Return the [x, y] coordinate for the center point of the cell that contains the specified text.  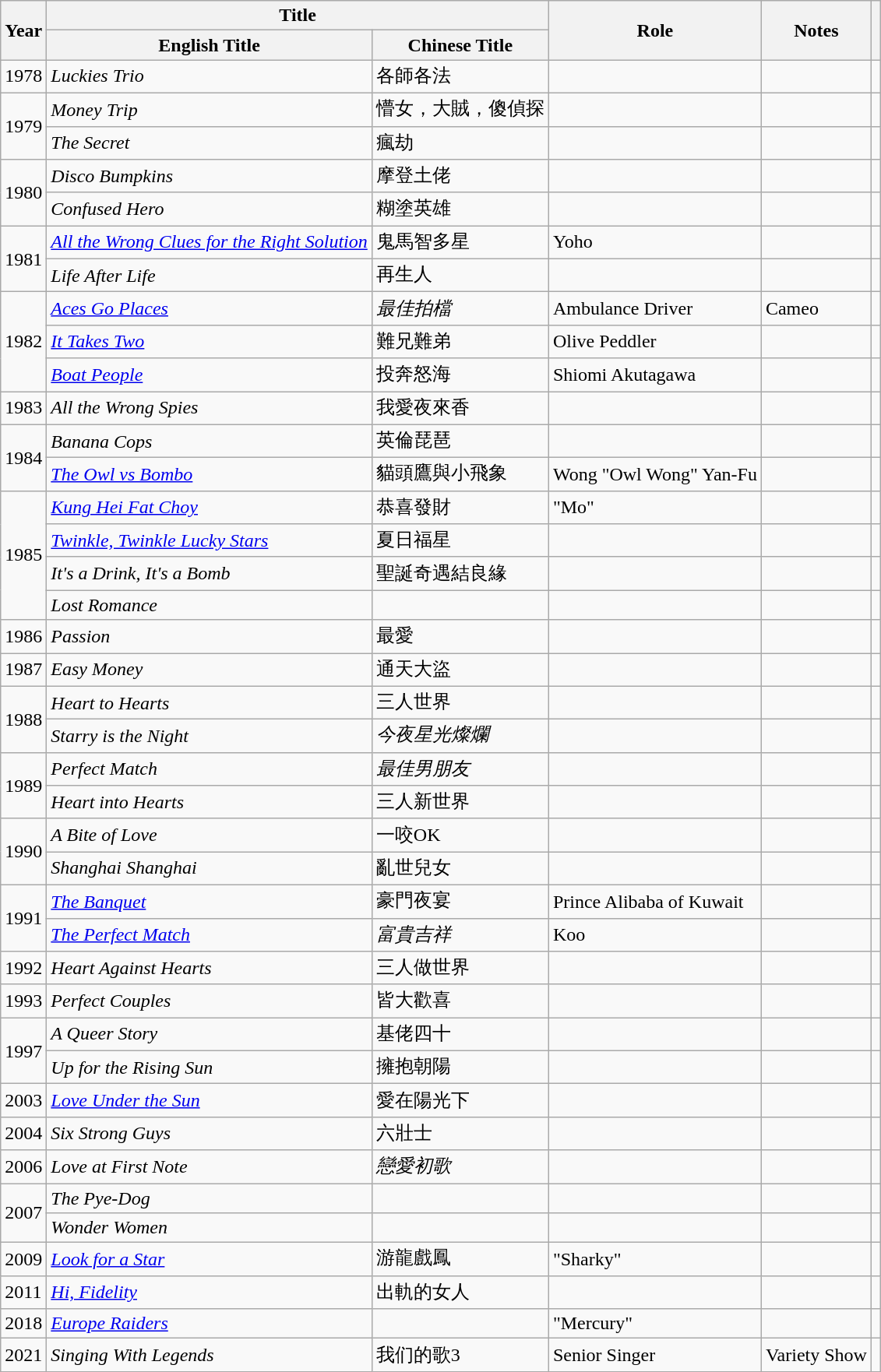
Notes [816, 30]
Aces Go Places [209, 308]
2018 [23, 1324]
Lost Romance [209, 605]
Olive Peddler [654, 341]
Love Under the Sun [209, 1101]
Title [298, 16]
Role [654, 30]
夏日福星 [460, 540]
Love at First Note [209, 1166]
皆大歡喜 [460, 1001]
Heart to Hearts [209, 702]
Cameo [816, 308]
1990 [23, 852]
亂世兒女 [460, 869]
Perfect Couples [209, 1001]
富貴吉祥 [460, 934]
Easy Money [209, 670]
Six Strong Guys [209, 1134]
三人做世界 [460, 969]
1984 [23, 458]
All the Wrong Clues for the Right Solution [209, 243]
聖誕奇遇結良緣 [460, 573]
游龍戲鳳 [460, 1260]
Heart Against Hearts [209, 969]
三人世界 [460, 702]
Boat People [209, 375]
最佳男朋友 [460, 769]
Heart into Hearts [209, 802]
最愛 [460, 637]
English Title [209, 45]
"Mo" [654, 508]
瘋劫 [460, 143]
鬼馬智多星 [460, 243]
2011 [23, 1293]
Europe Raiders [209, 1324]
Kung Hei Fat Choy [209, 508]
1985 [23, 555]
Confused Hero [209, 209]
糊塗英雄 [460, 209]
貓頭鷹與小飛象 [460, 475]
1993 [23, 1001]
豪門夜宴 [460, 902]
Passion [209, 637]
2003 [23, 1101]
1978 [23, 76]
1997 [23, 1051]
Ambulance Driver [654, 308]
Shanghai Shanghai [209, 869]
2007 [23, 1213]
Life After Life [209, 276]
恭喜發財 [460, 508]
我们的歌3 [460, 1355]
1986 [23, 637]
A Bite of Love [209, 835]
Up for the Rising Sun [209, 1067]
Hi, Fidelity [209, 1293]
It Takes Two [209, 341]
Banana Cops [209, 441]
Luckies Trio [209, 76]
Koo [654, 934]
1981 [23, 259]
一咬OK [460, 835]
Chinese Title [460, 45]
三人新世界 [460, 802]
"Sharky" [654, 1260]
通天大盜 [460, 670]
The Pye-Dog [209, 1198]
擁抱朝陽 [460, 1067]
Look for a Star [209, 1260]
Money Trip [209, 109]
我愛夜來香 [460, 408]
The Secret [209, 143]
1979 [23, 126]
1987 [23, 670]
1991 [23, 917]
再生人 [460, 276]
Perfect Match [209, 769]
Singing With Legends [209, 1355]
2004 [23, 1134]
"Mercury" [654, 1324]
Wong "Owl Wong" Yan-Fu [654, 475]
2021 [23, 1355]
Shiomi Akutagawa [654, 375]
Disco Bumpkins [209, 176]
1992 [23, 969]
The Banquet [209, 902]
Starry is the Night [209, 737]
今夜星光燦爛 [460, 737]
1988 [23, 719]
The Perfect Match [209, 934]
2006 [23, 1166]
2009 [23, 1260]
1989 [23, 785]
Twinkle, Twinkle Lucky Stars [209, 540]
最佳拍檔 [460, 308]
Wonder Women [209, 1228]
The Owl vs Bombo [209, 475]
戀愛初歌 [460, 1166]
1980 [23, 193]
英倫琵琶 [460, 441]
Yoho [654, 243]
各師各法 [460, 76]
投奔怒海 [460, 375]
All the Wrong Spies [209, 408]
It's a Drink, It's a Bomb [209, 573]
Variety Show [816, 1355]
Prince Alibaba of Kuwait [654, 902]
難兄難弟 [460, 341]
摩登土佬 [460, 176]
基佬四十 [460, 1034]
愛在陽光下 [460, 1101]
Senior Singer [654, 1355]
1983 [23, 408]
Year [23, 30]
A Queer Story [209, 1034]
懵女，大賊，傻偵探 [460, 109]
出軌的女人 [460, 1293]
六壯士 [460, 1134]
1982 [23, 342]
